For the text-containing cell, return its midpoint in (X, Y) coordinate format. 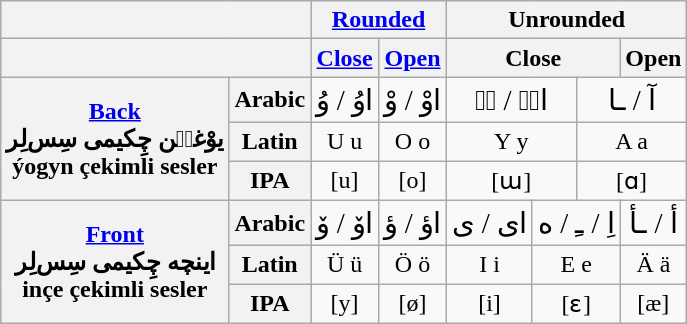
اوُ / وُ (345, 100)
[ɯ] (512, 180)
E e (576, 265)
Backیوْغیٛن چِکیمی سِس‌لِرýogyn çekimli sesler (115, 138)
[æ] (654, 304)
[u] (345, 180)
U u (345, 141)
I i (490, 265)
[ɛ] (576, 304)
[ɑ] (632, 180)
Ä ä (654, 265)
اِ / ـِ / ه (576, 223)
اؤ / ؤ (413, 223)
[o] (413, 180)
Y y (512, 141)
أ / ـأ (654, 223)
Ö ö (413, 265)
آ / ‍ـا (632, 100)
Unrounded (567, 20)
Frontاینچه چِکیمی سِس‌لِرinçe çekimli sesler (115, 262)
اۆ / ۆ (345, 223)
Rounded (379, 20)
A a (632, 141)
ایٛ / یٛ (512, 100)
O o (413, 141)
[i] (490, 304)
[y] (345, 304)
Ü ü (345, 265)
ای / ی (490, 223)
اوْ / وْ (413, 100)
[ø] (413, 304)
